Return the [X, Y] coordinate for the center point of the cell that contains the specified text.  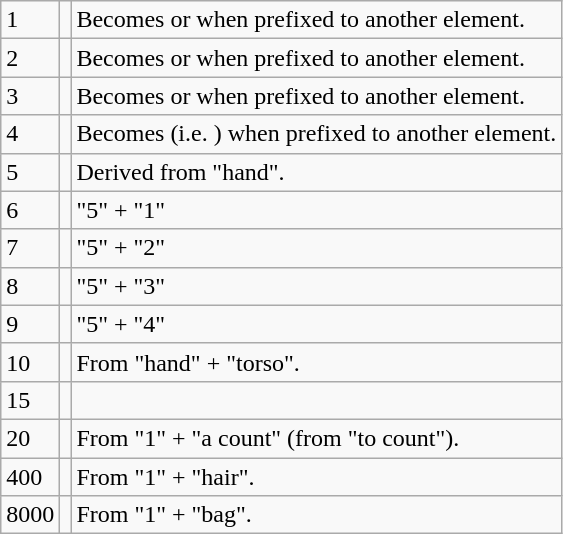
From "1" + "hair". [316, 477]
"5" + "4" [316, 324]
20 [30, 438]
1 [30, 20]
400 [30, 477]
From "1" + "a count" (from "to count"). [316, 438]
Becomes (i.e. ) when prefixed to another element. [316, 134]
10 [30, 362]
6 [30, 210]
4 [30, 134]
Derived from "hand". [316, 172]
9 [30, 324]
5 [30, 172]
"5" + "3" [316, 286]
2 [30, 58]
3 [30, 96]
8 [30, 286]
"5" + "1" [316, 210]
From "hand" + "torso". [316, 362]
From "1" + "bag". [316, 515]
7 [30, 248]
15 [30, 400]
"5" + "2" [316, 248]
8000 [30, 515]
